Return the (x, y) coordinate for the center point of the cell that contains the specified text.  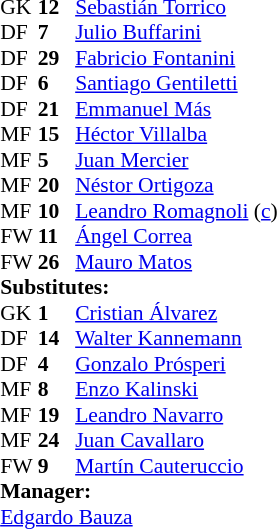
29 (57, 58)
9 (57, 466)
8 (57, 389)
GK (19, 313)
5 (57, 160)
14 (57, 339)
20 (57, 185)
6 (57, 83)
24 (57, 441)
4 (57, 364)
19 (57, 415)
21 (57, 109)
10 (57, 211)
1 (57, 313)
26 (57, 262)
15 (57, 135)
11 (57, 237)
7 (57, 33)
